Search for the cell housing the specified text and yield its (X, Y) center coordinate. 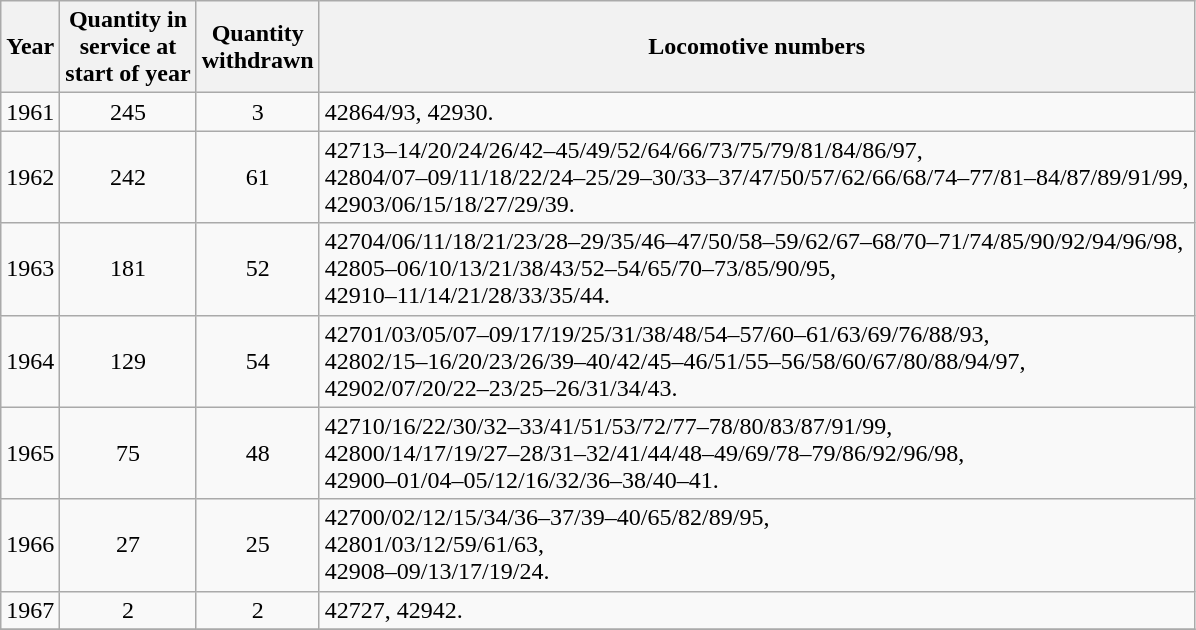
42700/02/12/15/34/36–37/39–40/65/82/89/95,42801/03/12/59/61/63,42908–09/13/17/19/24. (756, 545)
1962 (30, 177)
245 (128, 112)
242 (128, 177)
1967 (30, 610)
61 (258, 177)
1961 (30, 112)
1966 (30, 545)
Quantitywithdrawn (258, 47)
54 (258, 361)
1963 (30, 269)
75 (128, 453)
Locomotive numbers (756, 47)
129 (128, 361)
181 (128, 269)
Year (30, 47)
3 (258, 112)
52 (258, 269)
Quantity inservice atstart of year (128, 47)
27 (128, 545)
1965 (30, 453)
42864/93, 42930. (756, 112)
48 (258, 453)
25 (258, 545)
1964 (30, 361)
42727, 42942. (756, 610)
